Scan for the cell matching the given text and deliver its (X, Y) coordinate at center. 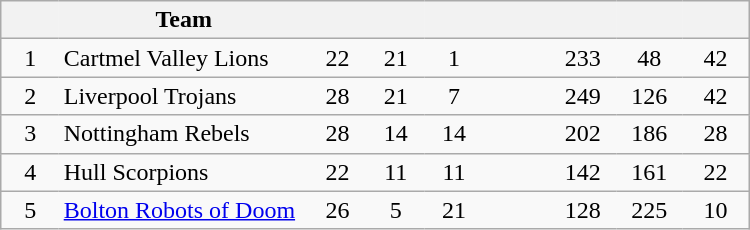
7 (454, 96)
233 (584, 58)
Nottingham Rebels (184, 134)
202 (584, 134)
Bolton Robots of Doom (184, 210)
128 (584, 210)
186 (650, 134)
249 (584, 96)
126 (650, 96)
142 (584, 172)
10 (716, 210)
2 (30, 96)
Team (184, 20)
4 (30, 172)
26 (337, 210)
161 (650, 172)
3 (30, 134)
Liverpool Trojans (184, 96)
Hull Scorpions (184, 172)
225 (650, 210)
48 (650, 58)
Cartmel Valley Lions (184, 58)
